Extract the (x, y) coordinate from the center of the cell holding the provided text.  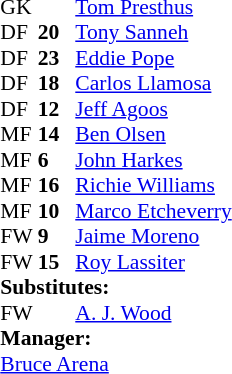
9 (57, 237)
Substitutes: (116, 287)
15 (57, 262)
Tony Sanneh (153, 33)
Ben Olsen (153, 135)
Eddie Pope (153, 58)
16 (57, 185)
Carlos Llamosa (153, 83)
Richie Williams (153, 185)
Roy Lassiter (153, 262)
20 (57, 33)
Marco Etcheverry (153, 211)
John Harkes (153, 160)
14 (57, 135)
6 (57, 160)
Jeff Agoos (153, 109)
12 (57, 109)
18 (57, 83)
10 (57, 211)
Manager: (116, 339)
Jaime Moreno (153, 237)
23 (57, 58)
A. J. Wood (153, 313)
